For the text-containing cell, return its midpoint in (x, y) coordinate format. 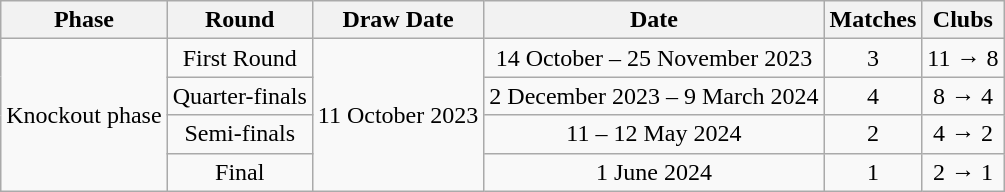
3 (873, 58)
Round (240, 20)
11 – 12 May 2024 (654, 134)
Draw Date (398, 20)
4 (873, 96)
1 June 2024 (654, 172)
14 October – 25 November 2023 (654, 58)
2 December 2023 – 9 March 2024 (654, 96)
Matches (873, 20)
Date (654, 20)
Quarter-finals (240, 96)
4 → 2 (963, 134)
First Round (240, 58)
Semi-finals (240, 134)
Phase (84, 20)
11 → 8 (963, 58)
Final (240, 172)
Clubs (963, 20)
1 (873, 172)
2 (873, 134)
Knockout phase (84, 115)
11 October 2023 (398, 115)
2 → 1 (963, 172)
8 → 4 (963, 96)
